Capture the cell that displays the provided text and extract its (X, Y) central coordinate. 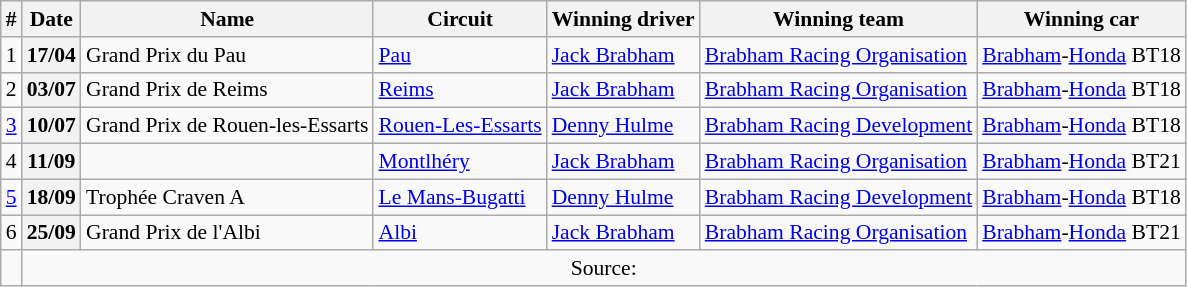
5 (12, 197)
6 (12, 233)
Name (227, 19)
Winning car (1082, 19)
Grand Prix de Reims (227, 90)
11/09 (52, 162)
Le Mans-Bugatti (460, 197)
2 (12, 90)
Albi (460, 233)
Winning team (838, 19)
1 (12, 55)
Rouen-Les-Essarts (460, 126)
4 (12, 162)
Montlhéry (460, 162)
Source: (604, 269)
03/07 (52, 90)
10/07 (52, 126)
25/09 (52, 233)
Date (52, 19)
Grand Prix de Rouen-les-Essarts (227, 126)
# (12, 19)
Trophée Craven A (227, 197)
17/04 (52, 55)
Reims (460, 90)
Grand Prix du Pau (227, 55)
18/09 (52, 197)
Pau (460, 55)
Grand Prix de l'Albi (227, 233)
3 (12, 126)
Circuit (460, 19)
Winning driver (624, 19)
